Scan for the cell matching the given text and deliver its (X, Y) coordinate at center. 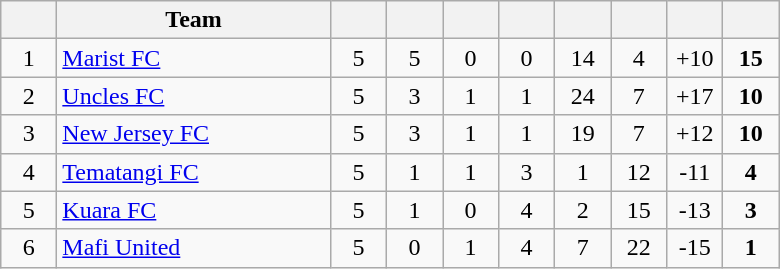
Team (194, 20)
Tematangi FC (194, 172)
-13 (695, 210)
-11 (695, 172)
6 (29, 248)
New Jersey FC (194, 134)
22 (639, 248)
-15 (695, 248)
Mafi United (194, 248)
+10 (695, 58)
Uncles FC (194, 96)
14 (583, 58)
12 (639, 172)
Kuara FC (194, 210)
19 (583, 134)
+17 (695, 96)
+12 (695, 134)
Marist FC (194, 58)
24 (583, 96)
